Extract the (X, Y) coordinate from the center of the cell holding the provided text.  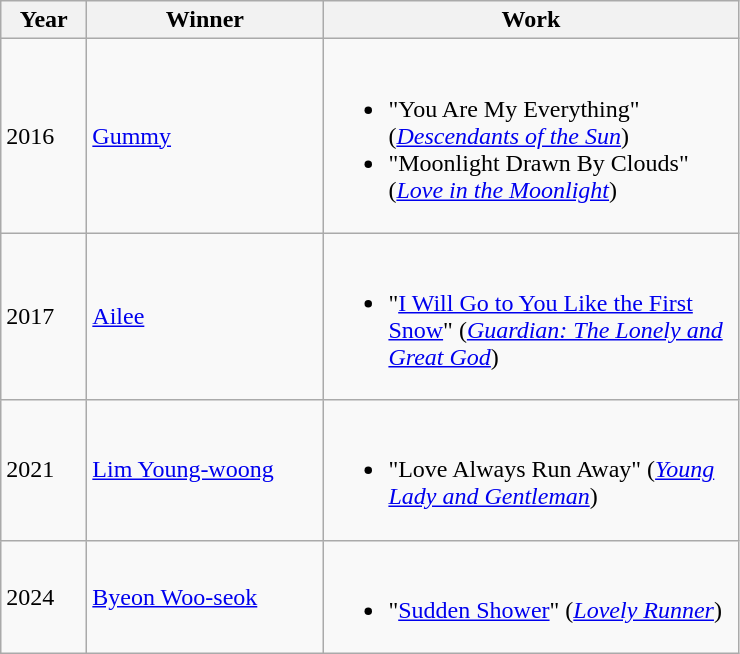
"Sudden Shower" (Lovely Runner) (531, 596)
2021 (44, 470)
"You Are My Everything" (Descendants of the Sun)"Moonlight Drawn By Clouds" (Love in the Moonlight) (531, 136)
Work (531, 20)
Lim Young-woong (205, 470)
Byeon Woo-seok (205, 596)
Winner (205, 20)
"I Will Go to You Like the First Snow" (Guardian: The Lonely and Great God) (531, 316)
2017 (44, 316)
"Love Always Run Away" (Young Lady and Gentleman) (531, 470)
Gummy (205, 136)
2016 (44, 136)
2024 (44, 596)
Ailee (205, 316)
Year (44, 20)
